Locate the cell with the specified text and output its (X, Y) center coordinate. 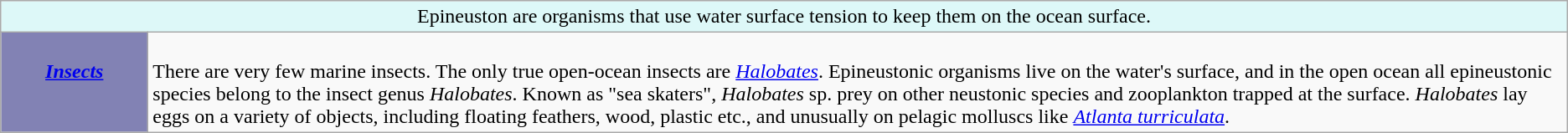
Epineuston are organisms that use water surface tension to keep them on the ocean surface. (784, 17)
Insects (75, 82)
